Provide the (x, y) coordinate of the cell's center where the given text is located.  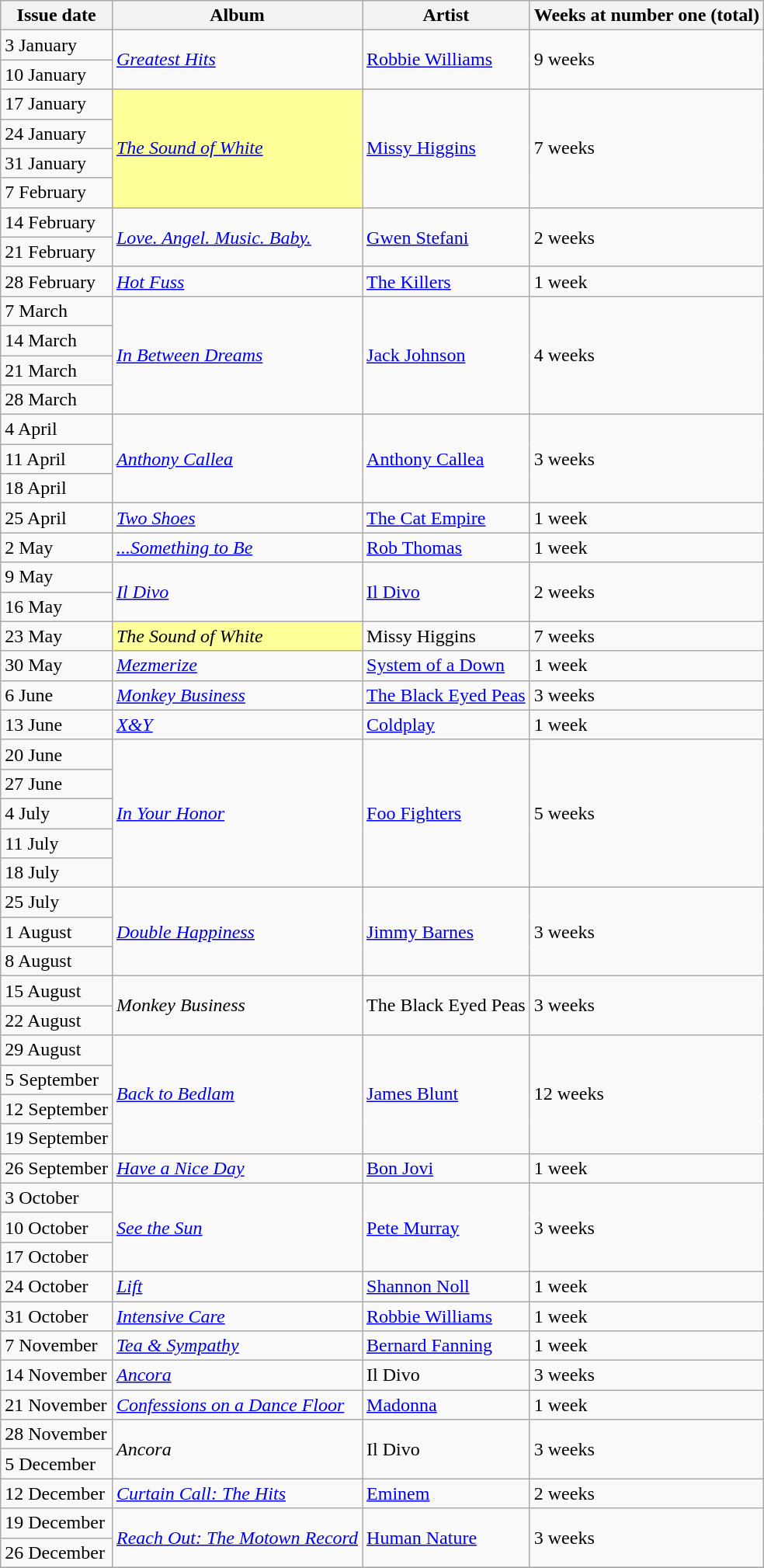
...Something to Be (237, 548)
21 February (57, 252)
24 October (57, 1286)
Curtain Call: The Hits (237, 1493)
22 August (57, 1020)
15 August (57, 991)
Pete Murray (446, 1227)
5 weeks (646, 813)
4 April (57, 429)
18 April (57, 488)
Coldplay (446, 725)
25 July (57, 902)
12 September (57, 1109)
13 June (57, 725)
11 July (57, 843)
14 February (57, 222)
Confessions on a Dance Floor (237, 1405)
31 January (57, 163)
8 August (57, 961)
In Your Honor (237, 813)
17 January (57, 104)
17 October (57, 1257)
Jack Johnson (446, 355)
30 May (57, 666)
Reach Out: The Motown Record (237, 1538)
Double Happiness (237, 932)
6 June (57, 695)
12 weeks (646, 1094)
Two Shoes (237, 518)
Back to Bedlam (237, 1094)
Eminem (446, 1493)
28 November (57, 1434)
11 April (57, 459)
26 December (57, 1552)
See the Sun (237, 1227)
24 January (57, 134)
28 February (57, 281)
Issue date (57, 16)
Rob Thomas (446, 548)
X&Y (237, 725)
System of a Down (446, 666)
21 March (57, 370)
16 May (57, 607)
Weeks at number one (total) (646, 16)
Bernard Fanning (446, 1346)
Album (237, 16)
3 October (57, 1198)
Madonna (446, 1405)
28 March (57, 400)
Bon Jovi (446, 1168)
Mezmerize (237, 666)
Tea & Sympathy (237, 1346)
19 September (57, 1139)
21 November (57, 1405)
The Killers (446, 281)
Intensive Care (237, 1316)
In Between Dreams (237, 355)
18 July (57, 873)
29 August (57, 1050)
7 November (57, 1346)
14 March (57, 340)
5 December (57, 1464)
20 June (57, 754)
1 August (57, 932)
4 July (57, 813)
Hot Fuss (237, 281)
19 December (57, 1523)
Lift (237, 1286)
2 May (57, 548)
Have a Nice Day (237, 1168)
10 January (57, 75)
12 December (57, 1493)
25 April (57, 518)
7 February (57, 193)
27 June (57, 784)
Human Nature (446, 1538)
James Blunt (446, 1094)
7 March (57, 311)
3 January (57, 45)
Foo Fighters (446, 813)
Gwen Stefani (446, 237)
Greatest Hits (237, 60)
26 September (57, 1168)
31 October (57, 1316)
14 November (57, 1375)
9 May (57, 577)
9 weeks (646, 60)
5 September (57, 1080)
Love. Angel. Music. Baby. (237, 237)
Jimmy Barnes (446, 932)
Shannon Noll (446, 1286)
Artist (446, 16)
10 October (57, 1227)
The Cat Empire (446, 518)
4 weeks (646, 355)
23 May (57, 636)
